Find where the given text appears and provide that cell's center as (X, Y) coordinate. 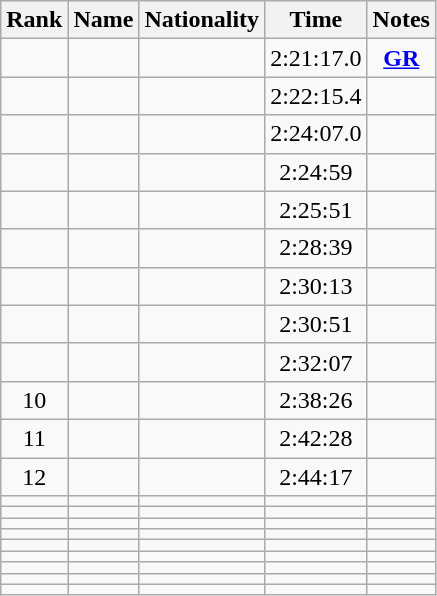
2:42:28 (316, 438)
2:22:15.4 (316, 96)
Notes (401, 20)
2:44:17 (316, 477)
2:24:59 (316, 172)
2:28:39 (316, 248)
2:30:13 (316, 286)
2:38:26 (316, 400)
11 (34, 438)
2:21:17.0 (316, 58)
Nationality (202, 20)
10 (34, 400)
2:32:07 (316, 362)
Name (104, 20)
2:24:07.0 (316, 134)
GR (401, 58)
Rank (34, 20)
Time (316, 20)
2:25:51 (316, 210)
2:30:51 (316, 324)
12 (34, 477)
